Detect which cell encompasses the target text, then output its [X, Y] center coordinate. 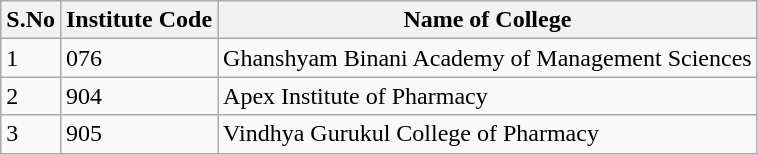
904 [138, 96]
905 [138, 134]
076 [138, 58]
Institute Code [138, 20]
3 [31, 134]
Name of College [488, 20]
Apex Institute of Pharmacy [488, 96]
2 [31, 96]
Vindhya Gurukul College of Pharmacy [488, 134]
Ghanshyam Binani Academy of Management Sciences [488, 58]
S.No [31, 20]
1 [31, 58]
